Pinpoint the cell where the given text exists, returning its (X, Y) midpoint coordinate. 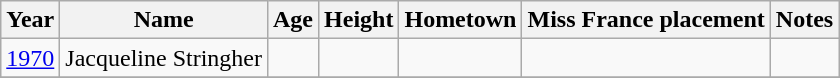
Hometown (460, 20)
Jacqueline Stringher (164, 58)
Name (164, 20)
Age (292, 20)
Height (359, 20)
Notes (804, 20)
1970 (30, 58)
Year (30, 20)
Miss France placement (646, 20)
